Capture the cell that displays the provided text and extract its [X, Y] central coordinate. 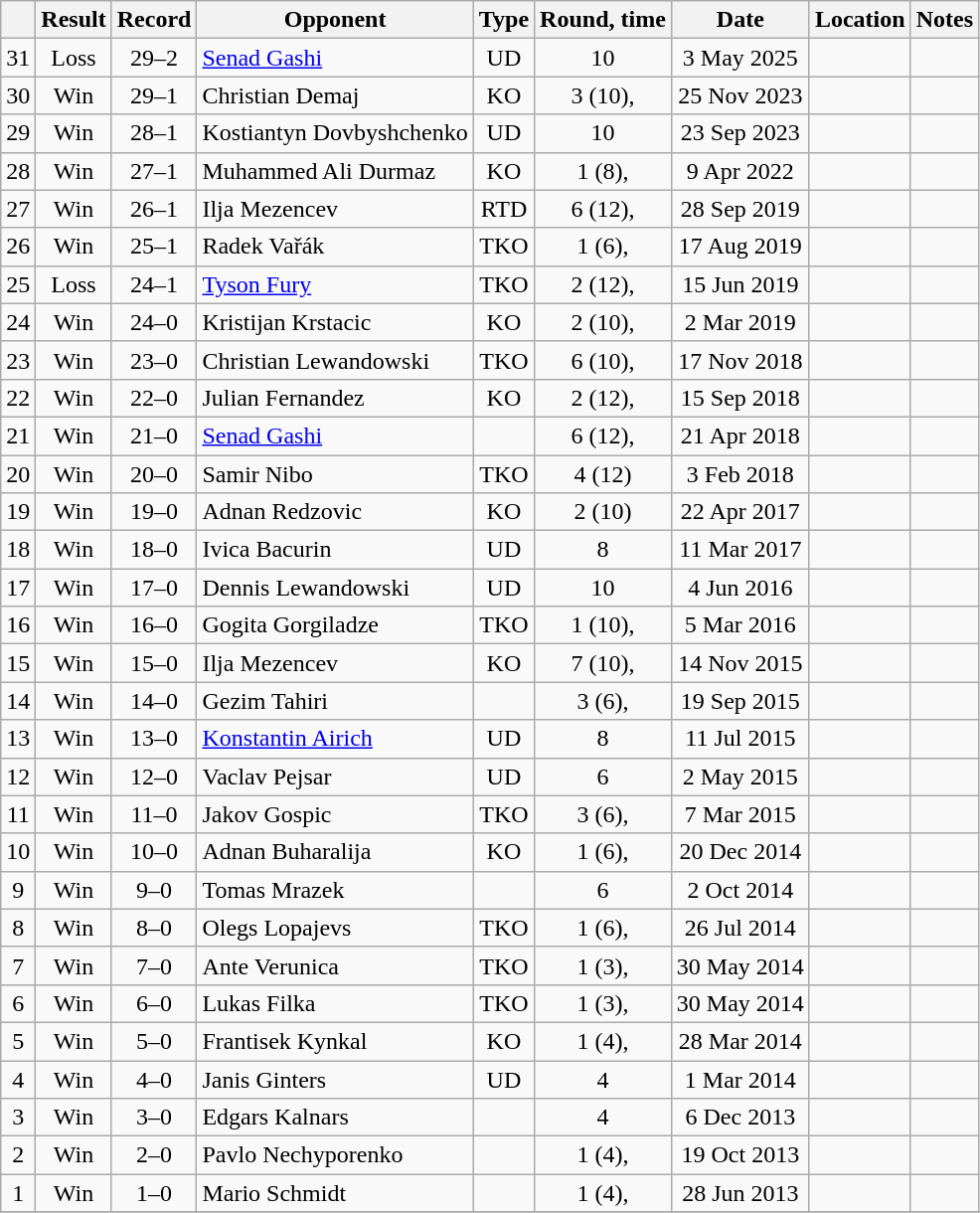
24 [18, 322]
2 Oct 2014 [739, 890]
18 [18, 550]
23–0 [154, 360]
Mario Schmidt [335, 1193]
31 [18, 58]
1 [18, 1193]
26–1 [154, 209]
Janis Ginters [335, 1079]
Notes [944, 20]
Julian Fernandez [335, 398]
Round, time [603, 20]
1 (10), [603, 625]
Tyson Fury [335, 284]
17–0 [154, 588]
14 [18, 701]
15 [18, 663]
11 [18, 814]
28 Jun 2013 [739, 1193]
Lukas Filka [335, 1003]
1 (8), [603, 171]
5 Mar 2016 [739, 625]
14–0 [154, 701]
Olegs Lopajevs [335, 928]
Ivica Bacurin [335, 550]
25–1 [154, 247]
Location [860, 20]
Tomas Mrazek [335, 890]
Pavlo Nechyporenko [335, 1155]
12–0 [154, 777]
3 Feb 2018 [739, 474]
Christian Demaj [335, 95]
22 Apr 2017 [739, 512]
7–0 [154, 965]
9 [18, 890]
Kostiantyn Dovbyshchenko [335, 133]
3 [18, 1118]
5 [18, 1041]
27 [18, 209]
9 Apr 2022 [739, 171]
13 [18, 739]
16–0 [154, 625]
11–0 [154, 814]
Frantisek Kynkal [335, 1041]
Kristijan Krstacic [335, 322]
28 Mar 2014 [739, 1041]
Opponent [335, 20]
Konstantin Airich [335, 739]
Samir Nibo [335, 474]
Edgars Kalnars [335, 1118]
7 Mar 2015 [739, 814]
20 [18, 474]
Christian Lewandowski [335, 360]
5–0 [154, 1041]
Date [739, 20]
11 Mar 2017 [739, 550]
24–0 [154, 322]
Ante Verunica [335, 965]
19 Sep 2015 [739, 701]
19 [18, 512]
23 [18, 360]
7 (10), [603, 663]
17 Aug 2019 [739, 247]
23 Sep 2023 [739, 133]
22 [18, 398]
6 Dec 2013 [739, 1118]
19–0 [154, 512]
Jakov Gospic [335, 814]
17 [18, 588]
1 Mar 2014 [739, 1079]
3–0 [154, 1118]
25 [18, 284]
8–0 [154, 928]
12 [18, 777]
26 [18, 247]
13–0 [154, 739]
Radek Vařák [335, 247]
2 (10) [603, 512]
21 Apr 2018 [739, 435]
1–0 [154, 1193]
20 Dec 2014 [739, 852]
28–1 [154, 133]
4 (12) [603, 474]
17 Nov 2018 [739, 360]
Gogita Gorgiladze [335, 625]
6 (10), [603, 360]
2–0 [154, 1155]
29 [18, 133]
25 Nov 2023 [739, 95]
29–2 [154, 58]
19 Oct 2013 [739, 1155]
7 [18, 965]
28 [18, 171]
6–0 [154, 1003]
Dennis Lewandowski [335, 588]
3 (10), [603, 95]
15 Jun 2019 [739, 284]
2 (10), [603, 322]
14 Nov 2015 [739, 663]
4–0 [154, 1079]
21 [18, 435]
15 Sep 2018 [739, 398]
2 May 2015 [739, 777]
24–1 [154, 284]
4 Jun 2016 [739, 588]
Type [503, 20]
26 Jul 2014 [739, 928]
10–0 [154, 852]
9–0 [154, 890]
Gezim Tahiri [335, 701]
2 Mar 2019 [739, 322]
22–0 [154, 398]
3 May 2025 [739, 58]
27–1 [154, 171]
15–0 [154, 663]
Vaclav Pejsar [335, 777]
Record [154, 20]
29–1 [154, 95]
21–0 [154, 435]
2 [18, 1155]
28 Sep 2019 [739, 209]
Muhammed Ali Durmaz [335, 171]
Result [74, 20]
16 [18, 625]
Adnan Buharalija [335, 852]
Adnan Redzovic [335, 512]
30 [18, 95]
11 Jul 2015 [739, 739]
RTD [503, 209]
18–0 [154, 550]
20–0 [154, 474]
